Return the [X, Y] coordinate for the center point of the cell that contains the specified text.  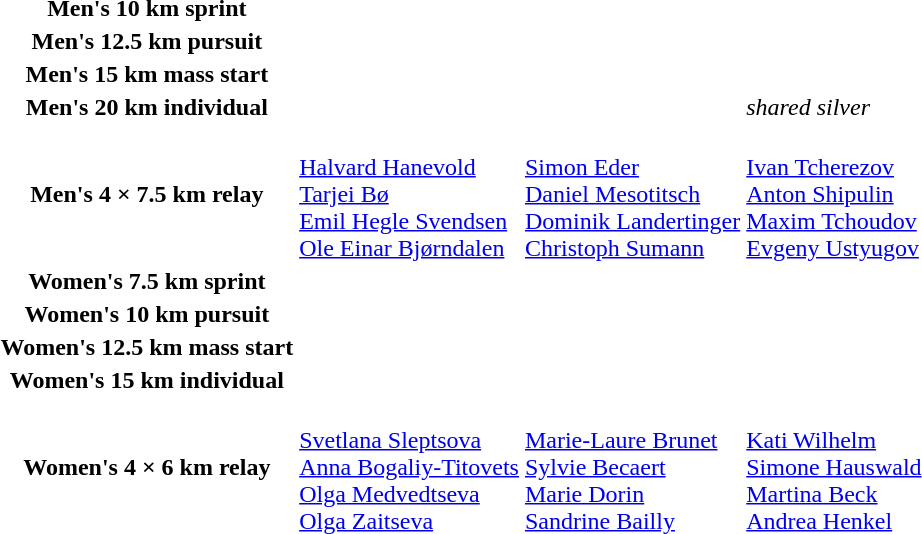
Simon EderDaniel MesotitschDominik LandertingerChristoph Sumann [632, 194]
Halvard HanevoldTarjei BøEmil Hegle SvendsenOle Einar Bjørndalen [410, 194]
